Pinpoint the cell where the given text exists, returning its (x, y) midpoint coordinate. 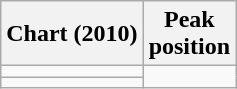
Chart (2010) (72, 34)
Peakposition (189, 34)
